Locate the cell with the specified text and output its (X, Y) center coordinate. 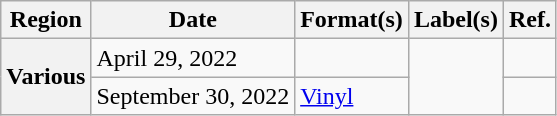
Various (46, 77)
Ref. (530, 20)
Vinyl (352, 96)
Label(s) (456, 20)
Format(s) (352, 20)
Region (46, 20)
September 30, 2022 (193, 96)
Date (193, 20)
April 29, 2022 (193, 58)
